Search for the cell housing the specified text and yield its [x, y] center coordinate. 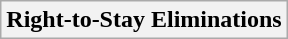
Right-to-Stay Eliminations [144, 20]
